Locate the cell with the specified text and output its [X, Y] center coordinate. 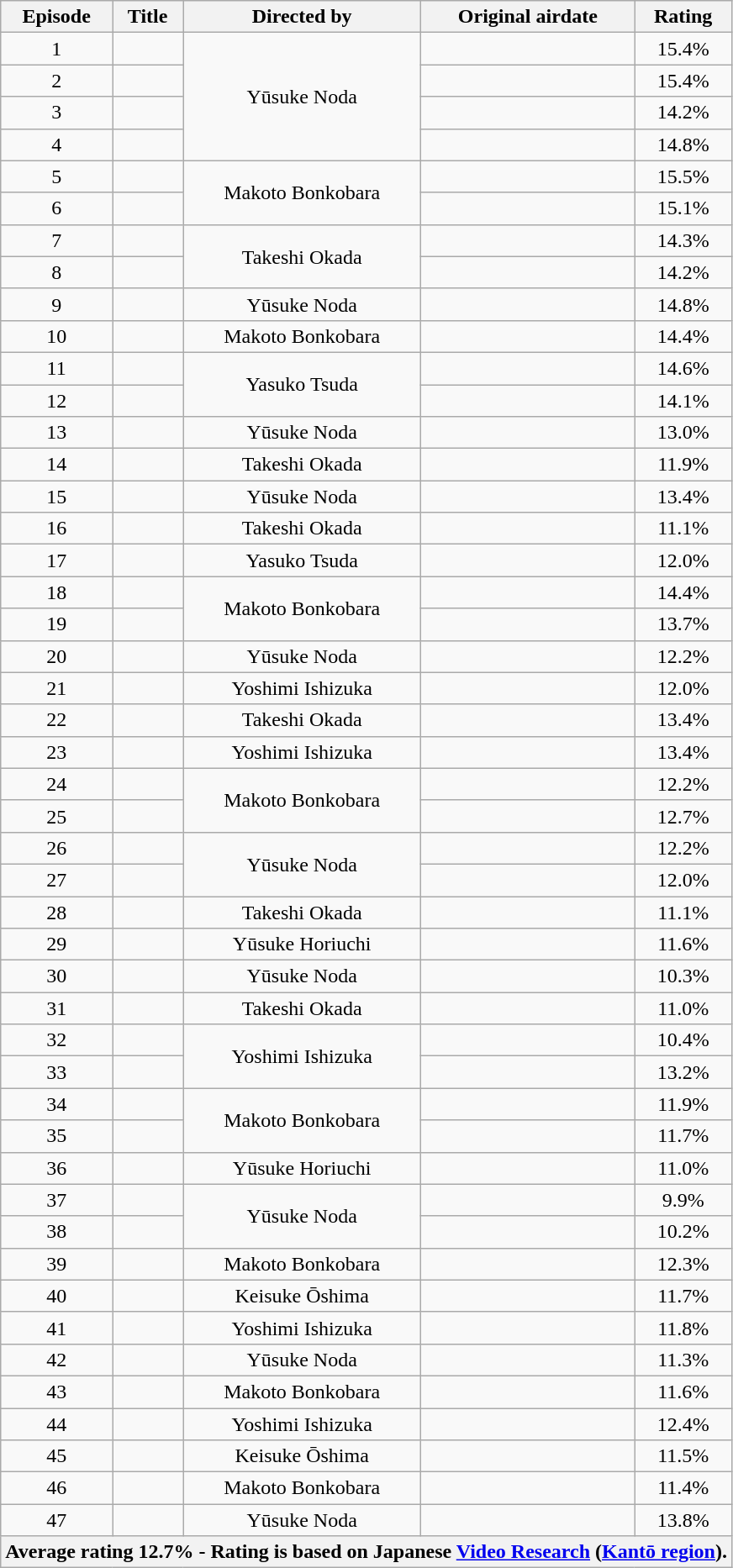
24 [57, 784]
32 [57, 1040]
11.3% [683, 1360]
14.3% [683, 240]
11 [57, 368]
44 [57, 1424]
13.0% [683, 433]
5 [57, 176]
37 [57, 1200]
13.8% [683, 1520]
7 [57, 240]
10.4% [683, 1040]
45 [57, 1456]
31 [57, 1008]
Original airdate [528, 17]
Rating [683, 17]
20 [57, 656]
6 [57, 208]
Title [148, 17]
40 [57, 1296]
9 [57, 304]
16 [57, 529]
12.7% [683, 816]
14 [57, 465]
11.8% [683, 1328]
Average rating 12.7% - Rating is based on Japanese Video Research (Kantō region). [366, 1552]
4 [57, 145]
29 [57, 944]
41 [57, 1328]
33 [57, 1072]
15.5% [683, 176]
26 [57, 848]
14.1% [683, 401]
19 [57, 624]
25 [57, 816]
3 [57, 113]
18 [57, 592]
23 [57, 752]
12.3% [683, 1264]
13.2% [683, 1072]
15.1% [683, 208]
30 [57, 976]
11.5% [683, 1456]
9.9% [683, 1200]
15 [57, 497]
14.6% [683, 368]
13 [57, 433]
36 [57, 1168]
27 [57, 880]
28 [57, 912]
42 [57, 1360]
10.2% [683, 1232]
43 [57, 1392]
Directed by [303, 17]
Episode [57, 17]
10.3% [683, 976]
2 [57, 81]
12.4% [683, 1424]
13.7% [683, 624]
47 [57, 1520]
46 [57, 1488]
39 [57, 1264]
1 [57, 49]
17 [57, 560]
8 [57, 272]
35 [57, 1136]
11.4% [683, 1488]
34 [57, 1104]
38 [57, 1232]
22 [57, 720]
12 [57, 401]
10 [57, 336]
21 [57, 688]
